From the cell containing the given text, extract its center point as [X, Y] coordinate. 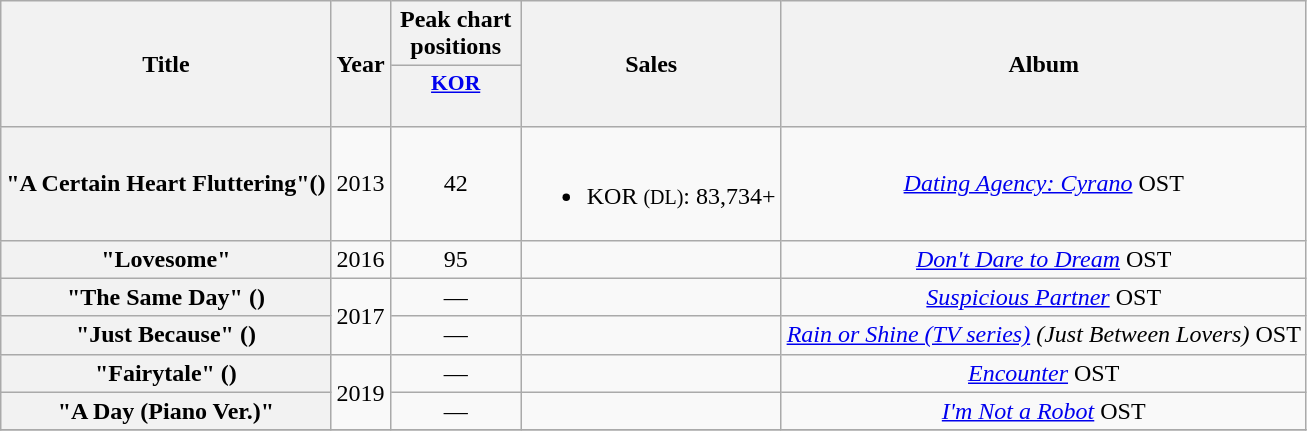
Album [1044, 64]
2013 [360, 184]
"Just Because" () [166, 335]
Title [166, 64]
2019 [360, 392]
Peak chart positions [456, 34]
42 [456, 184]
KOR (DL): 83,734+ [651, 184]
2017 [360, 316]
95 [456, 259]
Encounter OST [1044, 373]
Suspicious Partner OST [1044, 297]
Don't Dare to Dream OST [1044, 259]
Sales [651, 64]
KOR [456, 96]
Year [360, 64]
Rain or Shine (TV series) (Just Between Lovers) OST [1044, 335]
"The Same Day" () [166, 297]
"Lovesome" [166, 259]
"A Day (Piano Ver.)" [166, 411]
"Fairytale" () [166, 373]
2016 [360, 259]
Dating Agency: Cyrano OST [1044, 184]
I'm Not a Robot OST [1044, 411]
"A Certain Heart Fluttering"() [166, 184]
